From the cell containing the given text, extract its center point as (X, Y) coordinate. 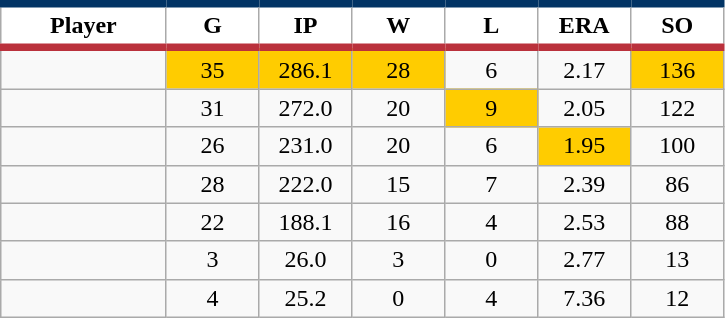
26 (212, 146)
122 (678, 108)
26.0 (306, 260)
IP (306, 26)
9 (492, 108)
2.39 (584, 184)
2.17 (584, 68)
13 (678, 260)
222.0 (306, 184)
100 (678, 146)
188.1 (306, 222)
35 (212, 68)
25.2 (306, 298)
136 (678, 68)
272.0 (306, 108)
7 (492, 184)
1.95 (584, 146)
31 (212, 108)
ERA (584, 26)
2.53 (584, 222)
231.0 (306, 146)
2.05 (584, 108)
2.77 (584, 260)
SO (678, 26)
88 (678, 222)
L (492, 26)
G (212, 26)
Player (84, 26)
16 (398, 222)
22 (212, 222)
7.36 (584, 298)
286.1 (306, 68)
W (398, 26)
86 (678, 184)
15 (398, 184)
12 (678, 298)
